Provide the (x, y) coordinate of the cell's center where the given text is located.  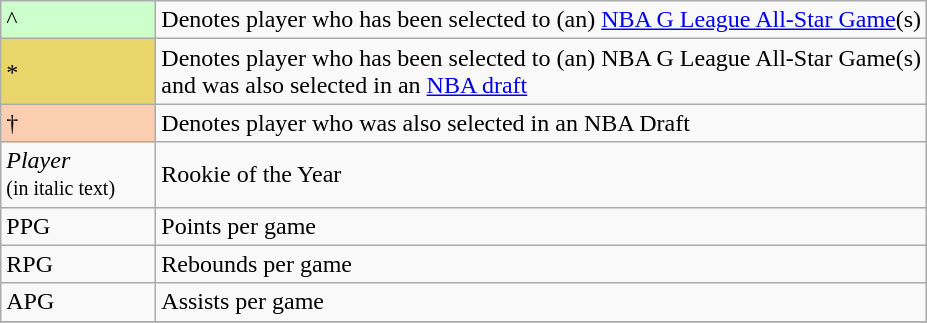
Points per game (542, 226)
† (78, 123)
* (78, 72)
Assists per game (542, 302)
Denotes player who has been selected to (an) NBA G League All-Star Game(s) (542, 20)
RPG (78, 264)
APG (78, 302)
Denotes player who has been selected to (an) NBA G League All-Star Game(s) and was also selected in an NBA draft (542, 72)
PPG (78, 226)
Rebounds per game (542, 264)
Rookie of the Year (542, 174)
Player(in italic text) (78, 174)
^ (78, 20)
Denotes player who was also selected in an NBA Draft (542, 123)
